Output the [X, Y] coordinate of the center of the cell containing the given text.  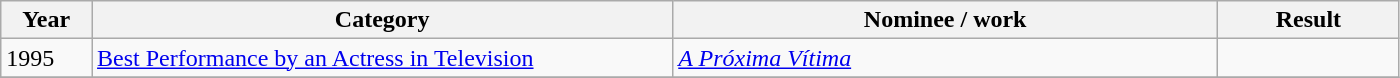
Category [382, 20]
Nominee / work [946, 20]
Best Performance by an Actress in Television [382, 58]
Year [46, 20]
1995 [46, 58]
Result [1309, 20]
A Próxima Vítima [946, 58]
